Extract the [X, Y] coordinate from the center of the cell holding the provided text.  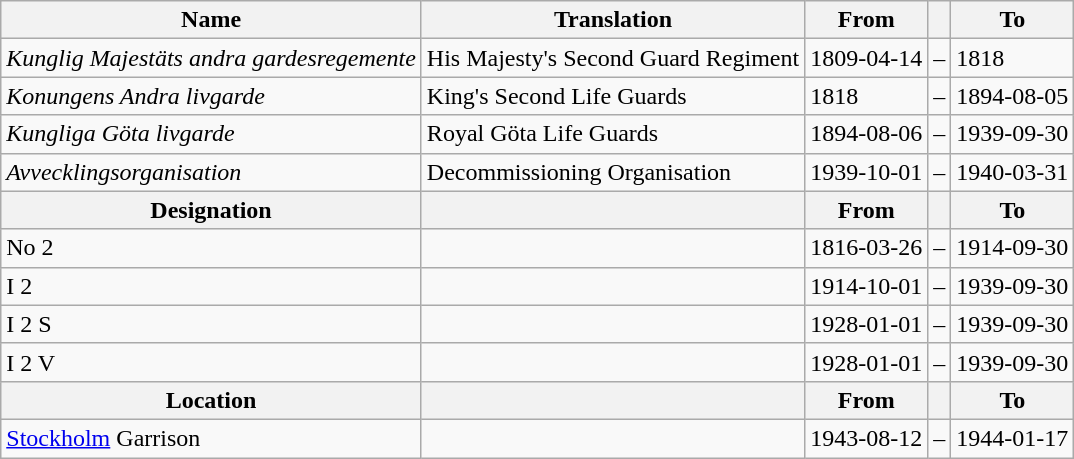
Avvecklingsorganisation [212, 172]
I 2 [212, 286]
Decommissioning Organisation [612, 172]
Translation [612, 20]
Stockholm Garrison [212, 438]
1940-03-31 [1012, 172]
1943-08-12 [866, 438]
1914-10-01 [866, 286]
Designation [212, 210]
His Majesty's Second Guard Regiment [612, 58]
King's Second Life Guards [612, 96]
I 2 S [212, 324]
No 2 [212, 248]
Kunglig Majestäts andra gardesregemente [212, 58]
1944-01-17 [1012, 438]
Kungliga Göta livgarde [212, 134]
Konungens Andra livgarde [212, 96]
1816-03-26 [866, 248]
Name [212, 20]
1894-08-06 [866, 134]
1809-04-14 [866, 58]
1914-09-30 [1012, 248]
I 2 V [212, 362]
1894-08-05 [1012, 96]
Royal Göta Life Guards [612, 134]
Location [212, 400]
1939-10-01 [866, 172]
